Provide the (X, Y) coordinate of the cell's center where the given text is located.  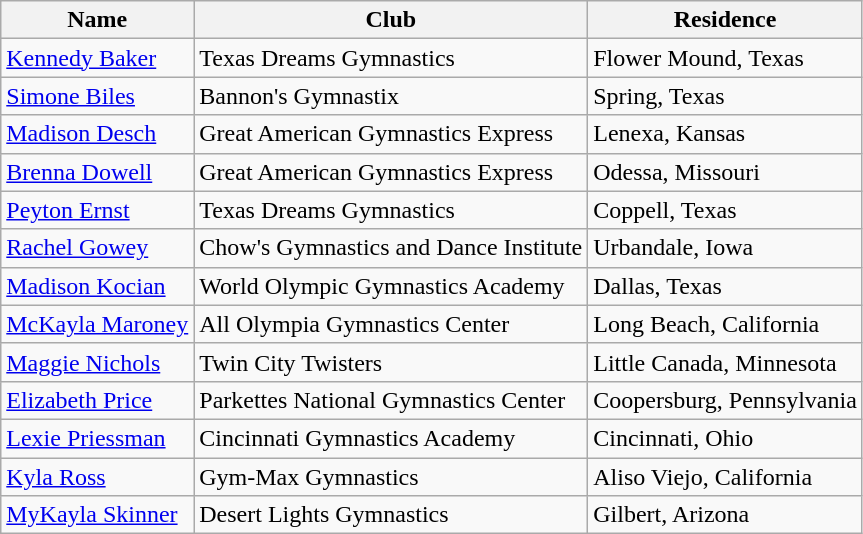
McKayla Maroney (98, 324)
Name (98, 20)
Cincinnati, Ohio (726, 438)
Flower Mound, Texas (726, 58)
World Olympic Gymnastics Academy (391, 286)
Coppell, Texas (726, 210)
Dallas, Texas (726, 286)
Bannon's Gymnastix (391, 96)
Chow's Gymnastics and Dance Institute (391, 248)
Long Beach, California (726, 324)
Kennedy Baker (98, 58)
Desert Lights Gymnastics (391, 515)
Urbandale, Iowa (726, 248)
Coopersburg, Pennsylvania (726, 400)
Gilbert, Arizona (726, 515)
Simone Biles (98, 96)
Odessa, Missouri (726, 172)
Madison Desch (98, 134)
Lenexa, Kansas (726, 134)
Little Canada, Minnesota (726, 362)
Parkettes National Gymnastics Center (391, 400)
Peyton Ernst (98, 210)
Aliso Viejo, California (726, 477)
Lexie Priessman (98, 438)
Brenna Dowell (98, 172)
Cincinnati Gymnastics Academy (391, 438)
Maggie Nichols (98, 362)
Spring, Texas (726, 96)
Twin City Twisters (391, 362)
Club (391, 20)
Kyla Ross (98, 477)
Elizabeth Price (98, 400)
Madison Kocian (98, 286)
MyKayla Skinner (98, 515)
Gym-Max Gymnastics (391, 477)
Rachel Gowey (98, 248)
All Olympia Gymnastics Center (391, 324)
Residence (726, 20)
